Scan for the cell matching the given text and deliver its (x, y) coordinate at center. 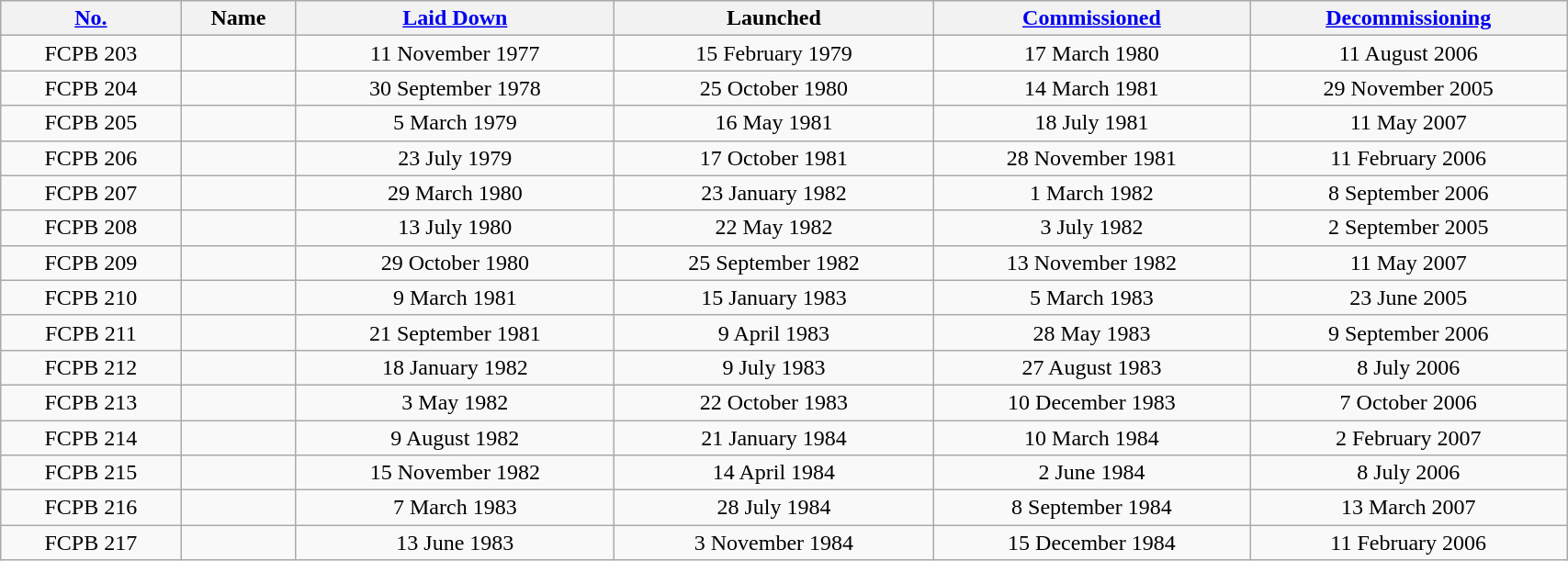
9 March 1981 (456, 297)
11 August 2006 (1409, 53)
FCPB 215 (91, 473)
FCPB 205 (91, 123)
8 September 2006 (1409, 193)
15 February 1979 (773, 53)
9 September 2006 (1409, 332)
23 June 2005 (1409, 297)
FCPB 214 (91, 438)
2 September 2005 (1409, 228)
9 April 1983 (773, 332)
Name (239, 18)
28 November 1981 (1091, 158)
14 March 1981 (1091, 88)
13 November 1982 (1091, 263)
Decommissioning (1409, 18)
FCPB 210 (91, 297)
FCPB 207 (91, 193)
11 November 1977 (456, 53)
28 July 1984 (773, 508)
28 May 1983 (1091, 332)
3 May 1982 (456, 402)
15 November 1982 (456, 473)
25 October 1980 (773, 88)
21 September 1981 (456, 332)
8 September 1984 (1091, 508)
Commissioned (1091, 18)
FCPB 211 (91, 332)
3 July 1982 (1091, 228)
30 September 1978 (456, 88)
22 October 1983 (773, 402)
9 July 1983 (773, 367)
17 March 1980 (1091, 53)
9 August 1982 (456, 438)
27 August 1983 (1091, 367)
23 July 1979 (456, 158)
15 January 1983 (773, 297)
17 October 1981 (773, 158)
5 March 1983 (1091, 297)
FCPB 212 (91, 367)
22 May 1982 (773, 228)
10 March 1984 (1091, 438)
23 January 1982 (773, 193)
15 December 1984 (1091, 543)
25 September 1982 (773, 263)
FCPB 206 (91, 158)
3 November 1984 (773, 543)
7 October 2006 (1409, 402)
29 March 1980 (456, 193)
14 April 1984 (773, 473)
29 November 2005 (1409, 88)
13 July 1980 (456, 228)
2 June 1984 (1091, 473)
FCPB 208 (91, 228)
No. (91, 18)
FCPB 216 (91, 508)
FCPB 217 (91, 543)
18 July 1981 (1091, 123)
16 May 1981 (773, 123)
29 October 1980 (456, 263)
FCPB 204 (91, 88)
1 March 1982 (1091, 193)
Launched (773, 18)
FCPB 213 (91, 402)
13 March 2007 (1409, 508)
18 January 1982 (456, 367)
FCPB 203 (91, 53)
Laid Down (456, 18)
21 January 1984 (773, 438)
5 March 1979 (456, 123)
FCPB 209 (91, 263)
7 March 1983 (456, 508)
10 December 1983 (1091, 402)
13 June 1983 (456, 543)
2 February 2007 (1409, 438)
